Determine the [X, Y] coordinate at the center of the cell enclosing the given text.  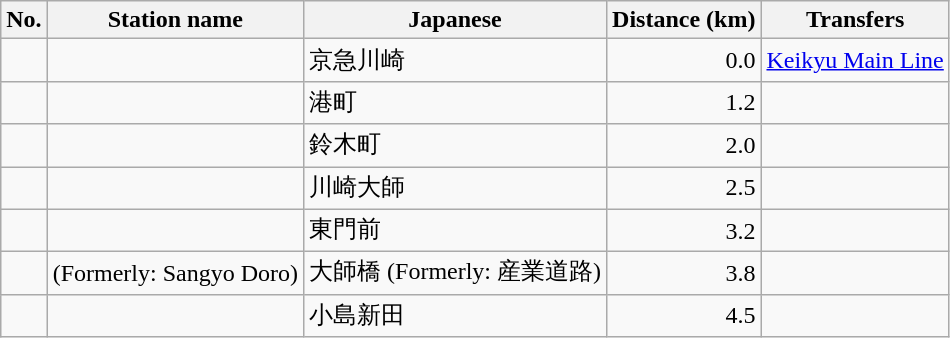
4.5 [684, 316]
2.5 [684, 188]
京急川崎 [456, 60]
Japanese [456, 20]
港町 [456, 102]
Station name [175, 20]
Keikyu Main Line [855, 60]
No. [24, 20]
1.2 [684, 102]
3.2 [684, 230]
Distance (km) [684, 20]
東門前 [456, 230]
小島新田 [456, 316]
Transfers [855, 20]
川崎大師 [456, 188]
大師橋 (Formerly: 産業道路) [456, 274]
(Formerly: Sangyo Doro) [175, 274]
鈴木町 [456, 146]
3.8 [684, 274]
0.0 [684, 60]
2.0 [684, 146]
